Capture the cell that displays the provided text and extract its (X, Y) central coordinate. 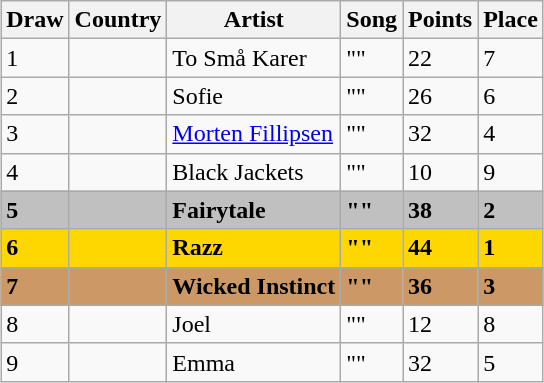
22 (440, 58)
Fairytale (254, 210)
Joel (254, 324)
Country (118, 20)
26 (440, 96)
Place (511, 20)
44 (440, 248)
Wicked Instinct (254, 286)
Sofie (254, 96)
38 (440, 210)
Razz (254, 248)
Emma (254, 362)
Artist (254, 20)
12 (440, 324)
To Små Karer (254, 58)
36 (440, 286)
10 (440, 172)
Draw (35, 20)
Song (372, 20)
Black Jackets (254, 172)
Points (440, 20)
Morten Fillipsen (254, 134)
